For the text-containing cell, return its midpoint in [X, Y] coordinate format. 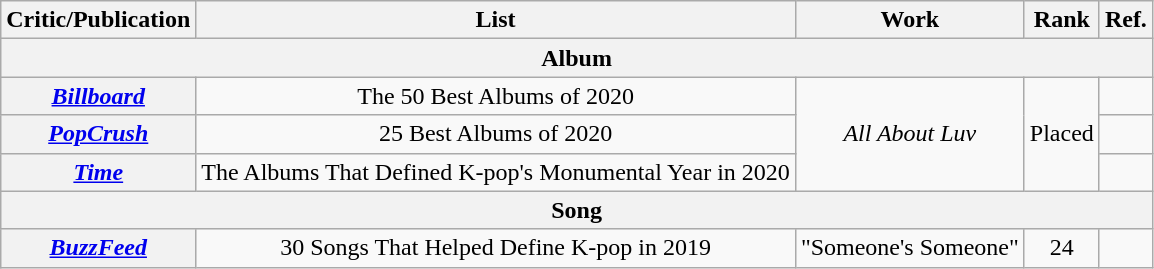
Critic/Publication [98, 20]
Ref. [1126, 20]
24 [1062, 248]
BuzzFeed [98, 248]
30 Songs That Helped Define K-pop in 2019 [496, 248]
Rank [1062, 20]
The 50 Best Albums of 2020 [496, 96]
Time [98, 172]
List [496, 20]
Billboard [98, 96]
Placed [1062, 134]
PopCrush [98, 134]
Album [577, 58]
25 Best Albums of 2020 [496, 134]
The Albums That Defined K-pop's Monumental Year in 2020 [496, 172]
Work [910, 20]
Song [577, 210]
All About Luv [910, 134]
"Someone's Someone" [910, 248]
